Scan for the cell matching the given text and deliver its (X, Y) coordinate at center. 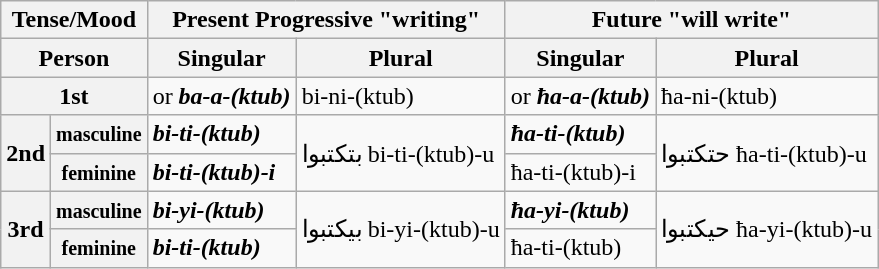
ħa-ti-(ktub)-i (580, 172)
Person (74, 58)
حتكتبوا ħa-ti-(ktub)-u (767, 153)
3rd (26, 229)
bi-ti-(ktub)-i (222, 172)
بتكتبوا bi-ti-(ktub)-u (400, 153)
ħa-ni-(ktub) (767, 96)
بيكتبوا bi-yi-(ktub)-u (400, 229)
Tense/Mood (74, 20)
1st (74, 96)
or ħa-a-(ktub) (580, 96)
حيكتبوا ħa-yi-(ktub)-u (767, 229)
ħa-yi-(ktub) (580, 210)
Future "will write" (691, 20)
or ba-a-(ktub) (222, 96)
bi-yi-(ktub) (222, 210)
bi-ni-(ktub) (400, 96)
2nd (26, 153)
Present Progressive "writing" (326, 20)
